Locate the cell with the specified text and output its [x, y] center coordinate. 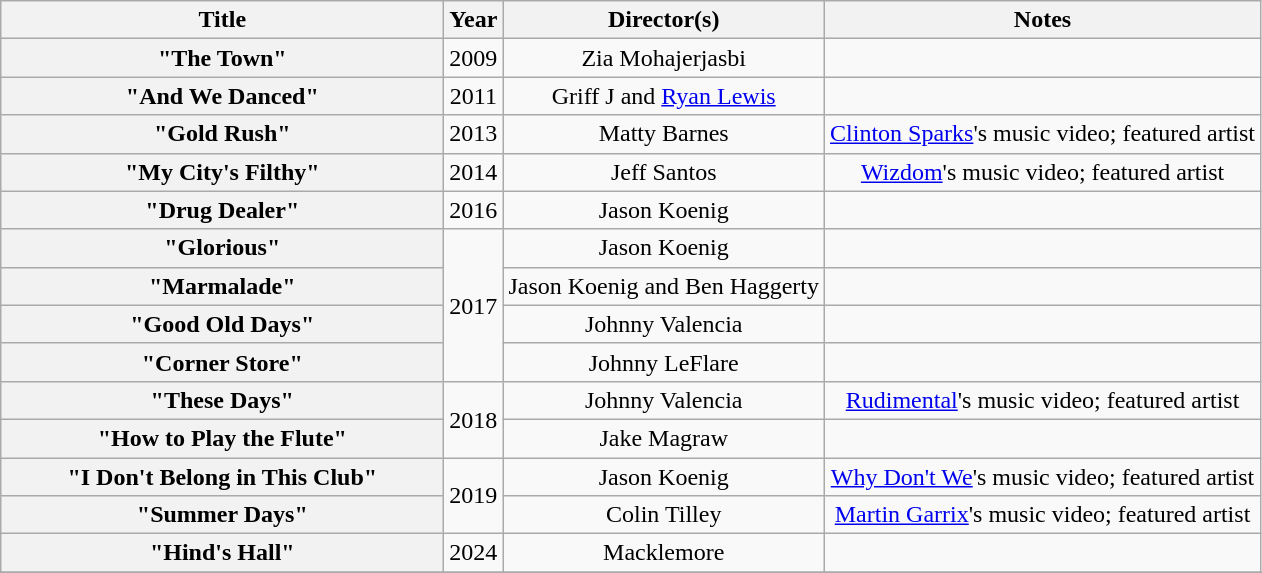
Jake Magraw [664, 438]
Griff J and Ryan Lewis [664, 96]
Clinton Sparks's music video; featured artist [1043, 134]
2014 [474, 172]
Matty Barnes [664, 134]
"Marmalade" [222, 286]
Colin Tilley [664, 515]
Title [222, 20]
Wizdom's music video; featured artist [1043, 172]
2018 [474, 419]
2019 [474, 496]
"Good Old Days" [222, 324]
"I Don't Belong in This Club" [222, 477]
Macklemore [664, 553]
Why Don't We's music video; featured artist [1043, 477]
2024 [474, 553]
"These Days" [222, 400]
Year [474, 20]
2016 [474, 210]
"Hind's Hall" [222, 553]
"And We Danced" [222, 96]
Jason Koenig and Ben Haggerty [664, 286]
"How to Play the Flute" [222, 438]
Notes [1043, 20]
Martin Garrix's music video; featured artist [1043, 515]
2009 [474, 58]
"Summer Days" [222, 515]
Rudimental's music video; featured artist [1043, 400]
Jeff Santos [664, 172]
Johnny LeFlare [664, 362]
"Drug Dealer" [222, 210]
"The Town" [222, 58]
"My City's Filthy" [222, 172]
Zia Mohajerjasbi [664, 58]
"Glorious" [222, 248]
"Corner Store" [222, 362]
2017 [474, 305]
2013 [474, 134]
"Gold Rush" [222, 134]
Director(s) [664, 20]
2011 [474, 96]
